Find where the given text appears and provide that cell's center as [X, Y] coordinate. 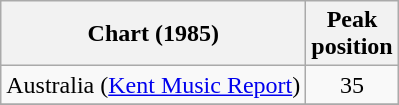
Peakposition [352, 34]
Australia (Kent Music Report) [154, 85]
Chart (1985) [154, 34]
35 [352, 85]
